Pinpoint the cell where the given text exists, returning its [x, y] midpoint coordinate. 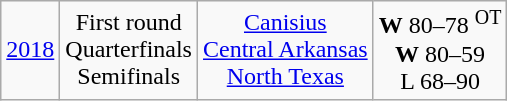
W 80–78 OTW 80–59L 68–90 [440, 50]
First roundQuarterfinalsSemifinals [129, 50]
2018 [30, 50]
CanisiusCentral ArkansasNorth Texas [285, 50]
